Output the (X, Y) coordinate of the center of the cell containing the given text.  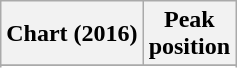
Chart (2016) (72, 34)
Peakposition (189, 34)
